Extract the (x, y) coordinate from the center of the cell holding the provided text.  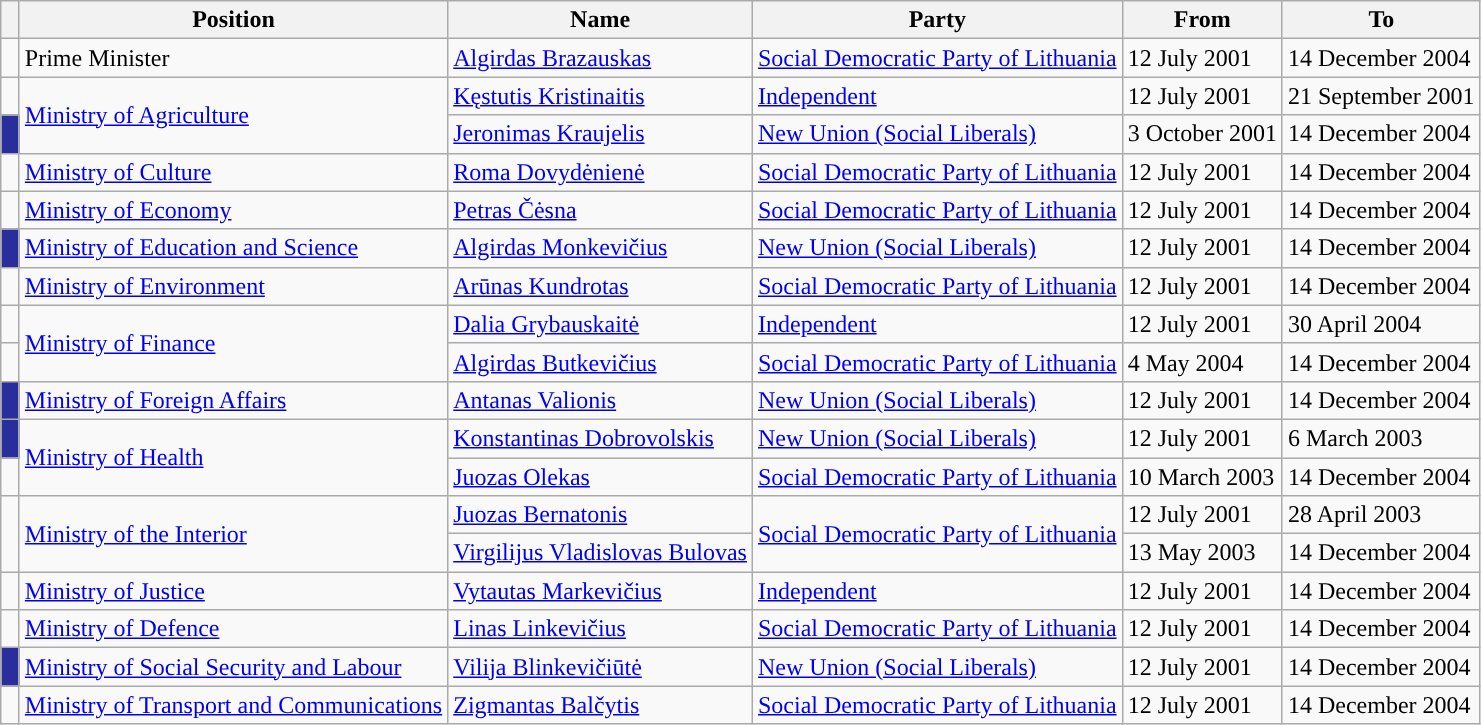
21 September 2001 (1381, 96)
13 May 2003 (1202, 553)
Ministry of Social Security and Labour (233, 667)
Ministry of Transport and Communications (233, 705)
Arūnas Kundrotas (600, 286)
30 April 2004 (1381, 324)
Konstantinas Dobrovolskis (600, 438)
Ministry of Foreign Affairs (233, 400)
Virgilijus Vladislovas Bulovas (600, 553)
Algirdas Butkevičius (600, 362)
Vilija Blinkevičiūtė (600, 667)
Juozas Olekas (600, 477)
Petras Čėsna (600, 210)
Vytautas Markevičius (600, 591)
Ministry of Defence (233, 629)
Ministry of Agriculture (233, 115)
Zigmantas Balčytis (600, 705)
Antanas Valionis (600, 400)
3 October 2001 (1202, 134)
Ministry of Justice (233, 591)
Name (600, 20)
Linas Linkevičius (600, 629)
Dalia Grybauskaitė (600, 324)
28 April 2003 (1381, 515)
Kęstutis Kristinaitis (600, 96)
Roma Dovydėnienė (600, 172)
Ministry of the Interior (233, 534)
To (1381, 20)
4 May 2004 (1202, 362)
Jeronimas Kraujelis (600, 134)
Ministry of Education and Science (233, 248)
From (1202, 20)
Ministry of Culture (233, 172)
Ministry of Economy (233, 210)
Position (233, 20)
Algirdas Brazauskas (600, 58)
Algirdas Monkevičius (600, 248)
Ministry of Environment (233, 286)
Ministry of Health (233, 457)
Party (937, 20)
Juozas Bernatonis (600, 515)
Ministry of Finance (233, 343)
Prime Minister (233, 58)
10 March 2003 (1202, 477)
6 March 2003 (1381, 438)
